Scan for the cell matching the given text and deliver its [x, y] coordinate at center. 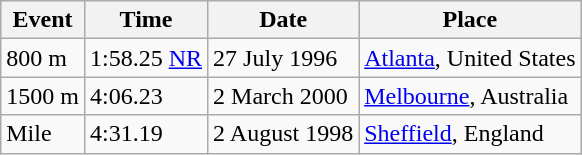
800 m [43, 58]
27 July 1996 [284, 58]
Atlanta, United States [470, 58]
Mile [43, 134]
Date [284, 20]
4:31.19 [146, 134]
Melbourne, Australia [470, 96]
1:58.25 NR [146, 58]
Time [146, 20]
Sheffield, England [470, 134]
Event [43, 20]
2 March 2000 [284, 96]
2 August 1998 [284, 134]
4:06.23 [146, 96]
1500 m [43, 96]
Place [470, 20]
